Detect which cell encompasses the target text, then output its [X, Y] center coordinate. 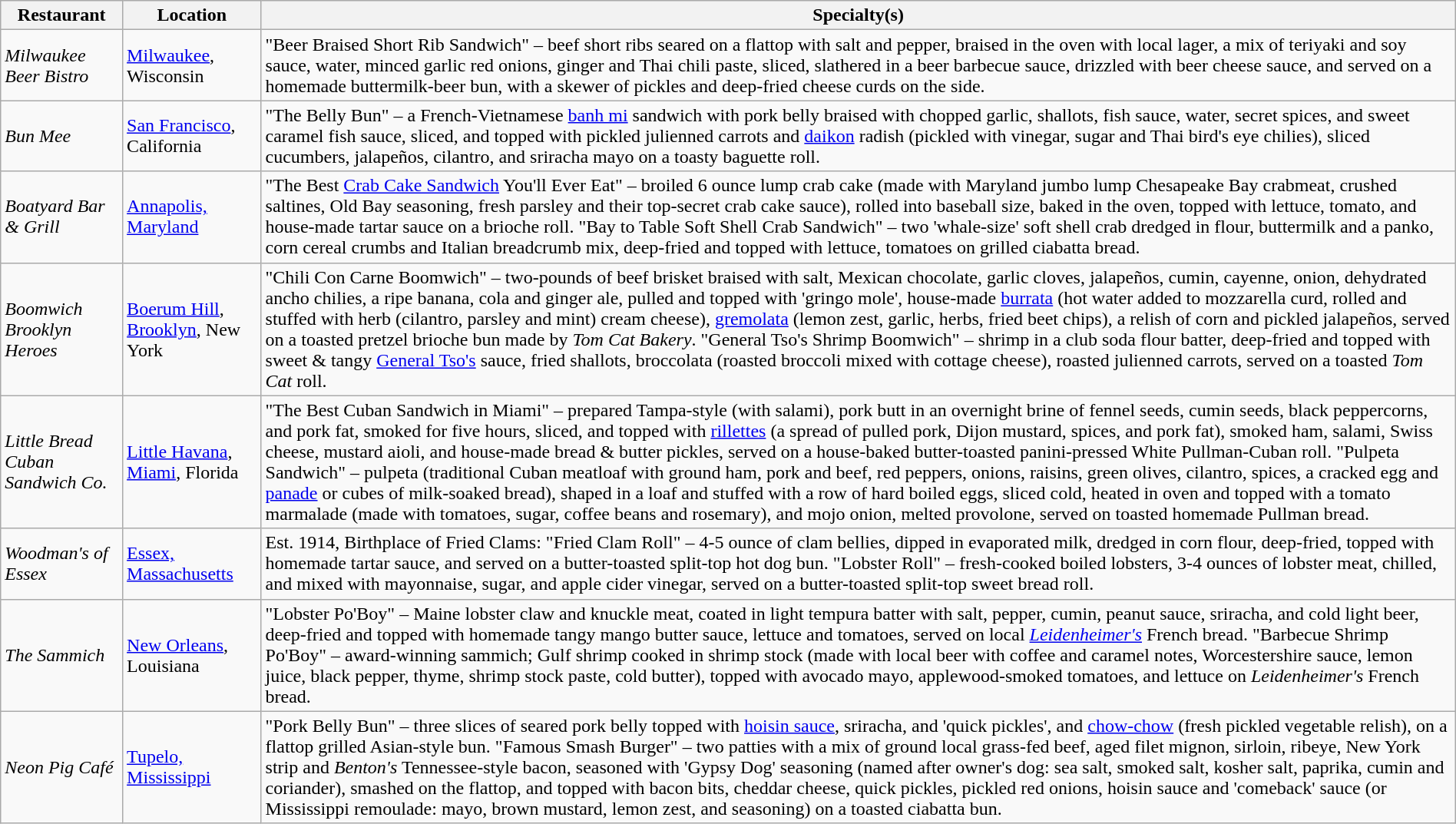
Boomwich Brooklyn Heroes [61, 329]
Neon Pig Café [61, 767]
Milwaukee Beer Bistro [61, 65]
Boatyard Bar & Grill [61, 217]
Bun Mee [61, 136]
Little Havana, Miami, Florida [192, 462]
New Orleans, Louisiana [192, 655]
Boerum Hill, Brooklyn, New York [192, 329]
Annapolis, Maryland [192, 217]
Essex, Massachusetts [192, 564]
Woodman's of Essex [61, 564]
Milwaukee, Wisconsin [192, 65]
Specialty(s) [859, 15]
Location [192, 15]
San Francisco, California [192, 136]
Little Bread Cuban Sandwich Co. [61, 462]
Tupelo, Mississippi [192, 767]
The Sammich [61, 655]
Restaurant [61, 15]
